Locate the cell with the specified text and output its [X, Y] center coordinate. 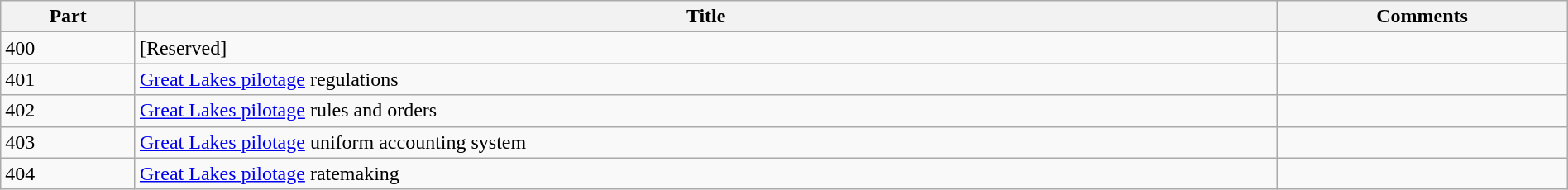
Great Lakes pilotage uniform accounting system [705, 142]
404 [68, 173]
Great Lakes pilotage regulations [705, 79]
Title [705, 17]
401 [68, 79]
Part [68, 17]
400 [68, 48]
Great Lakes pilotage ratemaking [705, 173]
403 [68, 142]
Comments [1422, 17]
402 [68, 111]
Great Lakes pilotage rules and orders [705, 111]
[Reserved] [705, 48]
